Detect which cell encompasses the target text, then output its (X, Y) center coordinate. 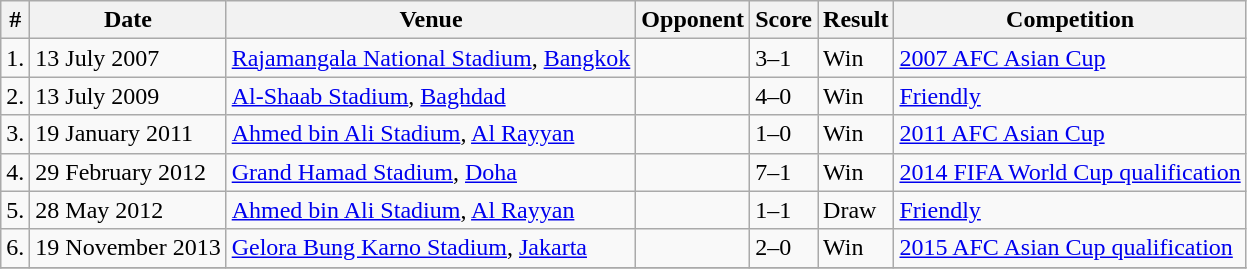
2007 AFC Asian Cup (1070, 58)
19 November 2013 (128, 248)
1–1 (784, 210)
1. (16, 58)
2015 AFC Asian Cup qualification (1070, 248)
4–0 (784, 96)
Date (128, 20)
13 July 2009 (128, 96)
6. (16, 248)
2–0 (784, 248)
13 July 2007 (128, 58)
Al-Shaab Stadium, Baghdad (431, 96)
Rajamangala National Stadium, Bangkok (431, 58)
Result (856, 20)
Grand Hamad Stadium, Doha (431, 172)
7–1 (784, 172)
2. (16, 96)
Venue (431, 20)
Draw (856, 210)
Gelora Bung Karno Stadium, Jakarta (431, 248)
Opponent (693, 20)
28 May 2012 (128, 210)
2014 FIFA World Cup qualification (1070, 172)
2011 AFC Asian Cup (1070, 134)
19 January 2011 (128, 134)
4. (16, 172)
Competition (1070, 20)
Score (784, 20)
# (16, 20)
1–0 (784, 134)
3. (16, 134)
3–1 (784, 58)
5. (16, 210)
29 February 2012 (128, 172)
